Detect which cell encompasses the target text, then output its (X, Y) center coordinate. 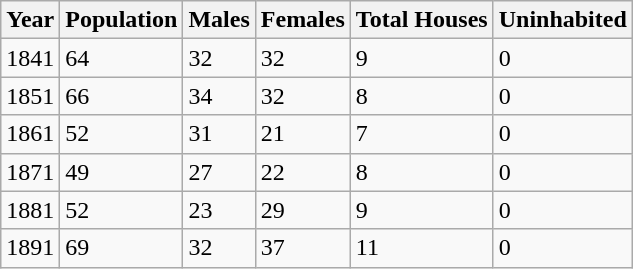
Year (30, 20)
49 (122, 172)
23 (219, 210)
11 (422, 248)
22 (302, 172)
1871 (30, 172)
21 (302, 134)
1851 (30, 96)
66 (122, 96)
29 (302, 210)
1881 (30, 210)
69 (122, 248)
7 (422, 134)
1841 (30, 58)
37 (302, 248)
Uninhabited (562, 20)
1861 (30, 134)
27 (219, 172)
Males (219, 20)
64 (122, 58)
Females (302, 20)
Total Houses (422, 20)
1891 (30, 248)
31 (219, 134)
Population (122, 20)
34 (219, 96)
